Return the (x, y) coordinate for the center point of the cell that contains the specified text.  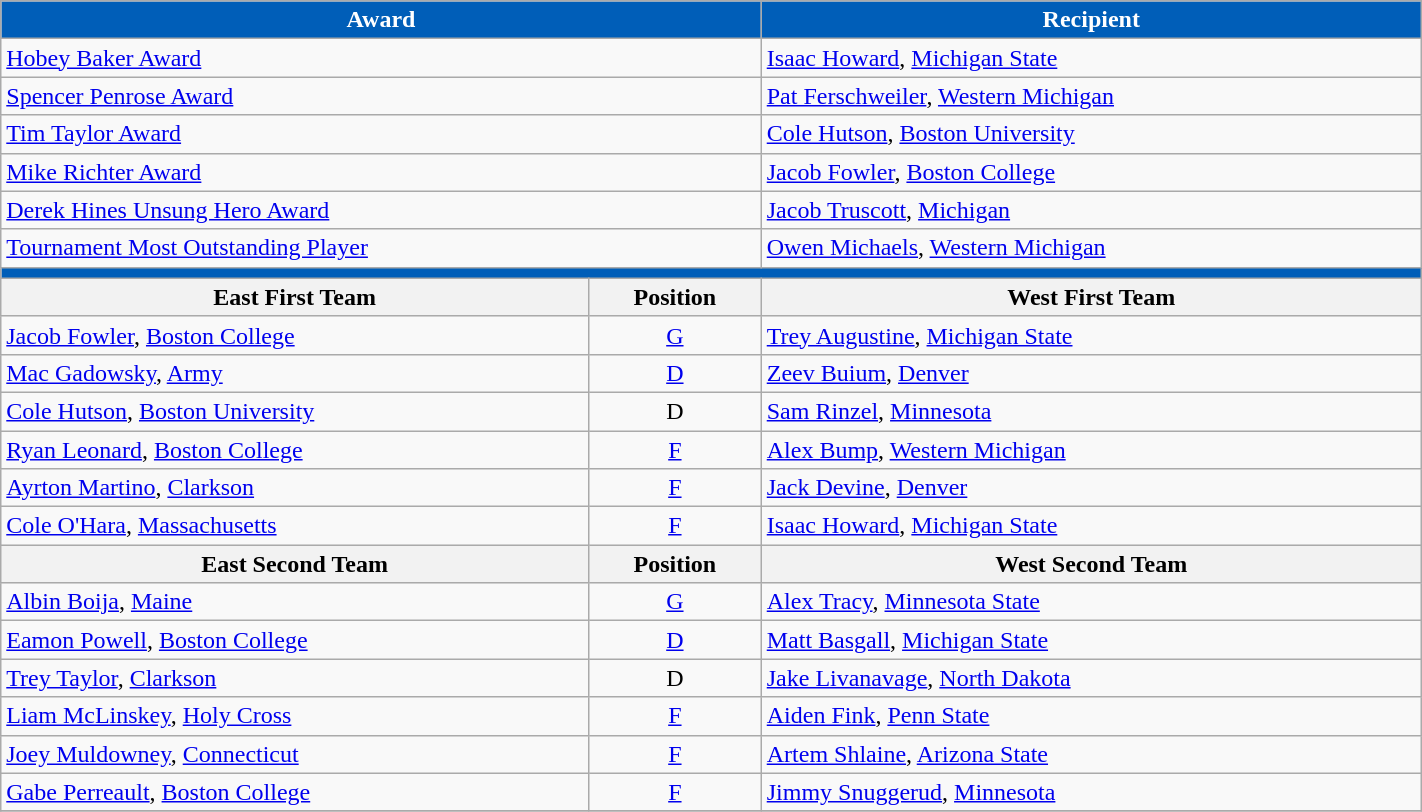
Hobey Baker Award (381, 58)
Derek Hines Unsung Hero Award (381, 210)
Trey Augustine, Michigan State (1091, 335)
Joey Muldowney, Connecticut (295, 754)
Albin Boija, Maine (295, 602)
Mike Richter Award (381, 172)
Cole O'Hara, Massachusetts (295, 526)
Trey Taylor, Clarkson (295, 678)
East First Team (295, 297)
Ryan Leonard, Boston College (295, 449)
Tournament Most Outstanding Player (381, 248)
Jimmy Snuggerud, Minnesota (1091, 792)
West First Team (1091, 297)
Recipient (1091, 20)
Alex Bump, Western Michigan (1091, 449)
Award (381, 20)
Tim Taylor Award (381, 134)
Ayrton Martino, Clarkson (295, 488)
Zeev Buium, Denver (1091, 373)
Eamon Powell, Boston College (295, 640)
Gabe Perreault, Boston College (295, 792)
Jacob Truscott, Michigan (1091, 210)
Spencer Penrose Award (381, 96)
Pat Ferschweiler, Western Michigan (1091, 96)
Jake Livanavage, North Dakota (1091, 678)
Liam McLinskey, Holy Cross (295, 716)
Mac Gadowsky, Army (295, 373)
West Second Team (1091, 564)
Artem Shlaine, Arizona State (1091, 754)
Jack Devine, Denver (1091, 488)
Matt Basgall, Michigan State (1091, 640)
Alex Tracy, Minnesota State (1091, 602)
Sam Rinzel, Minnesota (1091, 411)
East Second Team (295, 564)
Owen Michaels, Western Michigan (1091, 248)
Aiden Fink, Penn State (1091, 716)
